Extract the (X, Y) coordinate from the center of the cell holding the provided text.  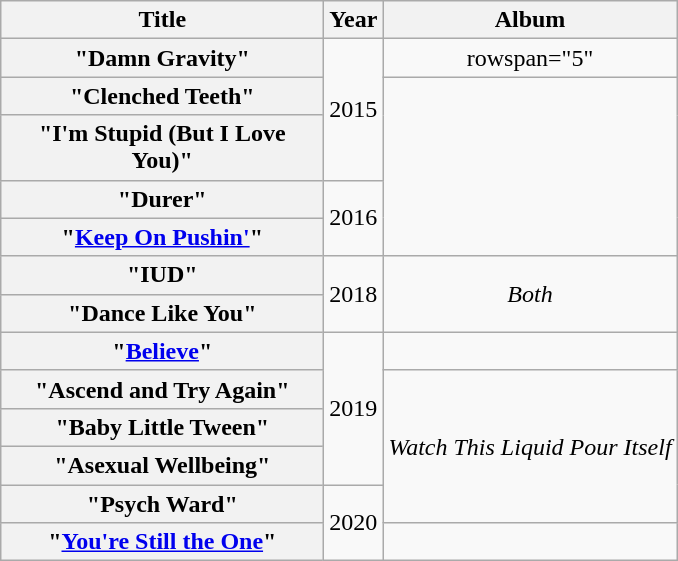
"Durer" (162, 199)
2020 (354, 522)
2019 (354, 408)
2018 (354, 294)
"Believe" (162, 351)
"Baby Little Tween" (162, 427)
"Clenched Teeth" (162, 96)
"Keep On Pushin'" (162, 237)
rowspan="5" (530, 58)
"IUD" (162, 275)
Both (530, 294)
"Asexual Wellbeing" (162, 465)
"I'm Stupid (But I Love You)" (162, 148)
Watch This Liquid Pour Itself (530, 446)
Year (354, 20)
2016 (354, 218)
"Ascend and Try Again" (162, 389)
"Damn Gravity" (162, 58)
"You're Still the One" (162, 542)
"Psych Ward" (162, 503)
2015 (354, 110)
"Dance Like You" (162, 313)
Album (530, 20)
Title (162, 20)
